Find where the given text appears and provide that cell's center as (x, y) coordinate. 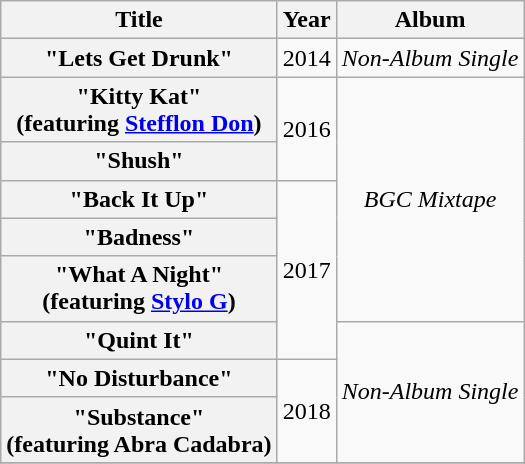
"Quint It" (139, 340)
"Lets Get Drunk" (139, 58)
2016 (306, 128)
2014 (306, 58)
"Substance"(featuring Abra Cadabra) (139, 430)
BGC Mixtape (430, 199)
"What A Night"(featuring Stylo G) (139, 288)
2018 (306, 410)
Title (139, 20)
"No Disturbance" (139, 378)
"Badness" (139, 237)
Year (306, 20)
"Back It Up" (139, 199)
2017 (306, 270)
Album (430, 20)
"Shush" (139, 161)
"Kitty Kat"(featuring Stefflon Don) (139, 110)
